From the cell containing the given text, extract its center point as [x, y] coordinate. 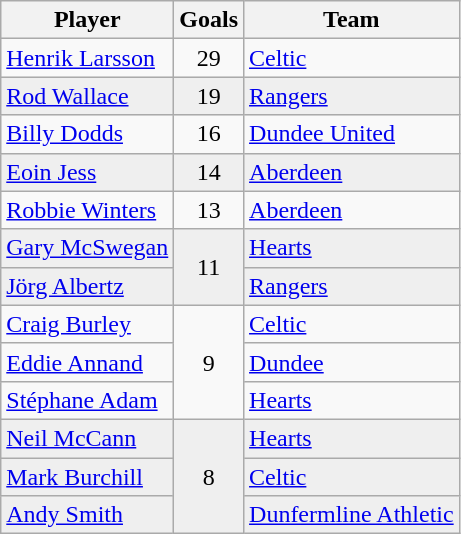
Eoin Jess [88, 172]
Team [352, 20]
Mark Burchill [88, 477]
Andy Smith [88, 515]
19 [209, 96]
Eddie Annand [88, 362]
Billy Dodds [88, 134]
Jörg Albertz [88, 286]
Stéphane Adam [88, 400]
Henrik Larsson [88, 58]
Rod Wallace [88, 96]
8 [209, 476]
Neil McCann [88, 438]
29 [209, 58]
Player [88, 20]
Dundee [352, 362]
11 [209, 267]
14 [209, 172]
Craig Burley [88, 324]
Dundee United [352, 134]
Gary McSwegan [88, 248]
Dunfermline Athletic [352, 515]
Robbie Winters [88, 210]
13 [209, 210]
16 [209, 134]
9 [209, 362]
Goals [209, 20]
